Identify which cell holds the provided text, then report its [X, Y] central coordinate. 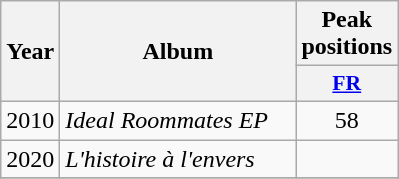
2010 [30, 120]
58 [347, 120]
Ideal Roommates EP [178, 120]
L'histoire à l'envers [178, 159]
Album [178, 52]
2020 [30, 159]
Year [30, 52]
FR [347, 84]
Peak positions [347, 34]
